From the cell containing the given text, extract its center point as (X, Y) coordinate. 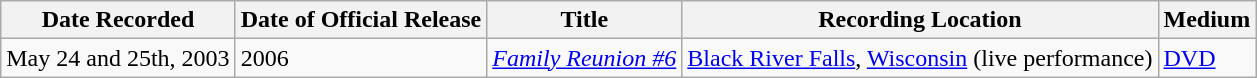
Title (584, 20)
Date Recorded (118, 20)
Black River Falls, Wisconsin (live performance) (920, 58)
Medium (1207, 20)
Date of Official Release (361, 20)
DVD (1207, 58)
May 24 and 25th, 2003 (118, 58)
Family Reunion #6 (584, 58)
Recording Location (920, 20)
2006 (361, 58)
